From the cell containing the given text, extract its center point as [x, y] coordinate. 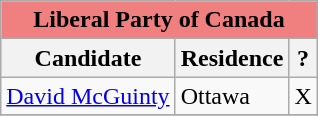
X [303, 96]
Ottawa [232, 96]
? [303, 58]
David McGuinty [88, 96]
Residence [232, 58]
Liberal Party of Canada [159, 20]
Candidate [88, 58]
